Output the [x, y] coordinate of the center of the cell containing the given text.  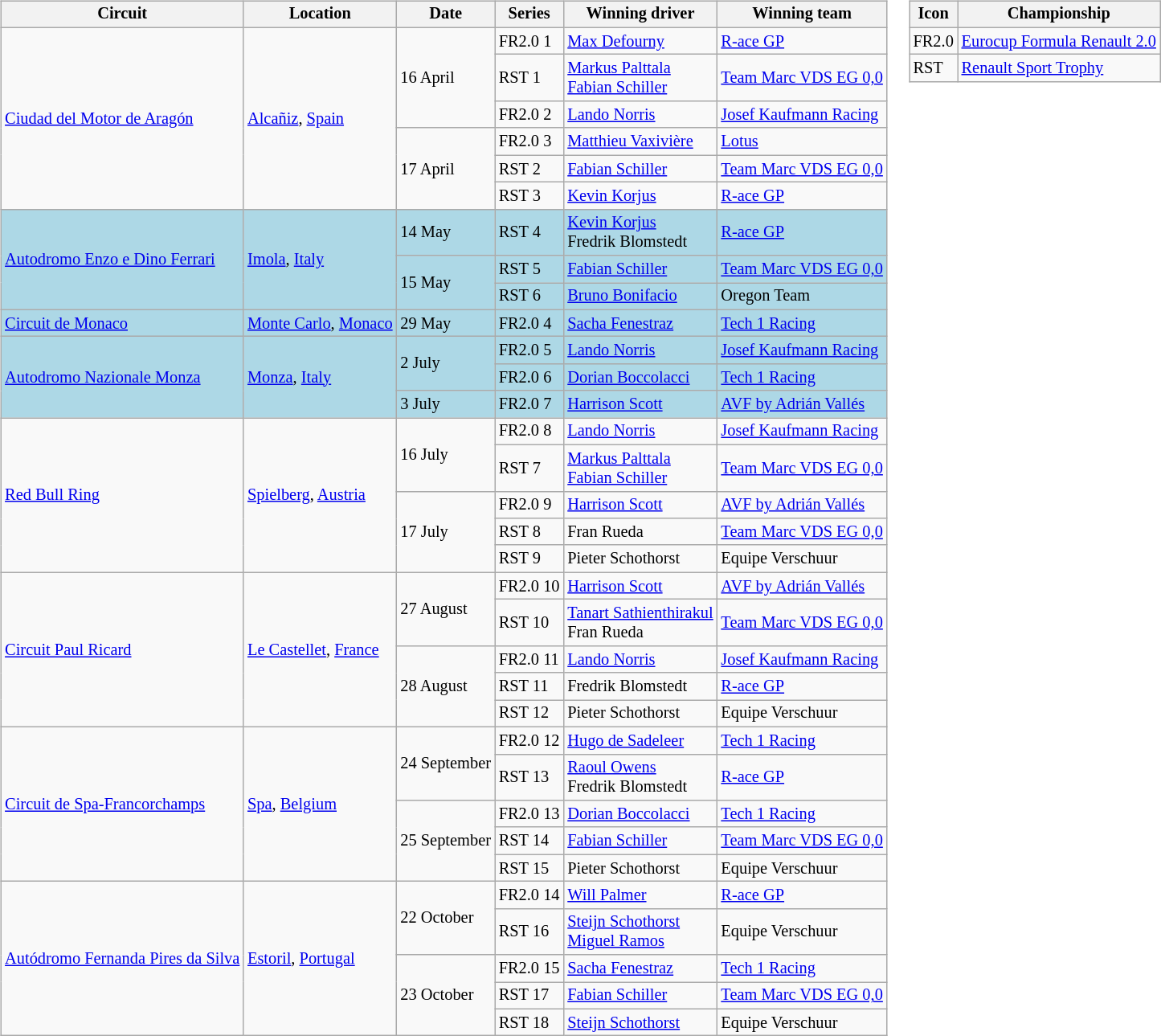
Date [445, 14]
16 July [445, 455]
Kevin Korjus Fredrik Blomstedt [640, 232]
23 October [445, 995]
RST 5 [529, 269]
Spa, Belgium [320, 804]
Series [529, 14]
29 May [445, 323]
3 July [445, 404]
RST 16 [529, 932]
Eurocup Formula Renault 2.0 [1059, 41]
Steijn Schothorst Miguel Ramos [640, 932]
Le Castellet, France [320, 649]
Autodromo Nazionale Monza [122, 378]
Ciudad del Motor de Aragón [122, 118]
Hugo de Sadeleer [640, 740]
RST 10 [529, 623]
RST 11 [529, 686]
FR2.0 7 [529, 404]
Tanart Sathienthirakul Fran Rueda [640, 623]
RST 1 [529, 78]
FR2.0 12 [529, 740]
RST 13 [529, 777]
Fran Rueda [640, 532]
Autodromo Enzo e Dino Ferrari [122, 259]
Monte Carlo, Monaco [320, 323]
FR2.0 8 [529, 432]
Estoril, Portugal [320, 959]
FR2.0 [934, 41]
RST 9 [529, 559]
2 July [445, 363]
FR2.0 14 [529, 895]
Fredrik Blomstedt [640, 686]
FR2.0 5 [529, 350]
FR2.0 13 [529, 814]
Steijn Schothorst [640, 1022]
RST 15 [529, 868]
FR2.0 2 [529, 115]
RST [934, 68]
22 October [445, 918]
RST 14 [529, 841]
25 September [445, 841]
Circuit de Spa-Francorchamps [122, 804]
Monza, Italy [320, 378]
Oregon Team [802, 297]
RST 3 [529, 196]
Imola, Italy [320, 259]
28 August [445, 686]
FR2.0 1 [529, 41]
RST 8 [529, 532]
17 July [445, 532]
17 April [445, 169]
Max Defourny [640, 41]
FR2.0 10 [529, 586]
RST 6 [529, 297]
Red Bull Ring [122, 495]
RST 12 [529, 714]
Spielberg, Austria [320, 495]
Icon [934, 14]
Circuit [122, 14]
16 April [445, 77]
27 August [445, 609]
FR2.0 15 [529, 968]
Will Palmer [640, 895]
FR2.0 9 [529, 505]
Bruno Bonifacio [640, 297]
RST 18 [529, 1022]
FR2.0 3 [529, 141]
FR2.0 4 [529, 323]
Raoul Owens Fredrik Blomstedt [640, 777]
Renault Sport Trophy [1059, 68]
14 May [445, 232]
RST 7 [529, 468]
RST 2 [529, 169]
Location [320, 14]
Matthieu Vaxivière [640, 141]
24 September [445, 764]
Circuit de Monaco [122, 323]
Kevin Korjus [640, 196]
FR2.0 6 [529, 378]
Alcañiz, Spain [320, 118]
Winning team [802, 14]
Autódromo Fernanda Pires da Silva [122, 959]
15 May [445, 283]
Championship [1059, 14]
Winning driver [640, 14]
Lotus [802, 141]
FR2.0 11 [529, 659]
RST 4 [529, 232]
Circuit Paul Ricard [122, 649]
RST 17 [529, 996]
